Output the [X, Y] coordinate of the center of the cell containing the given text.  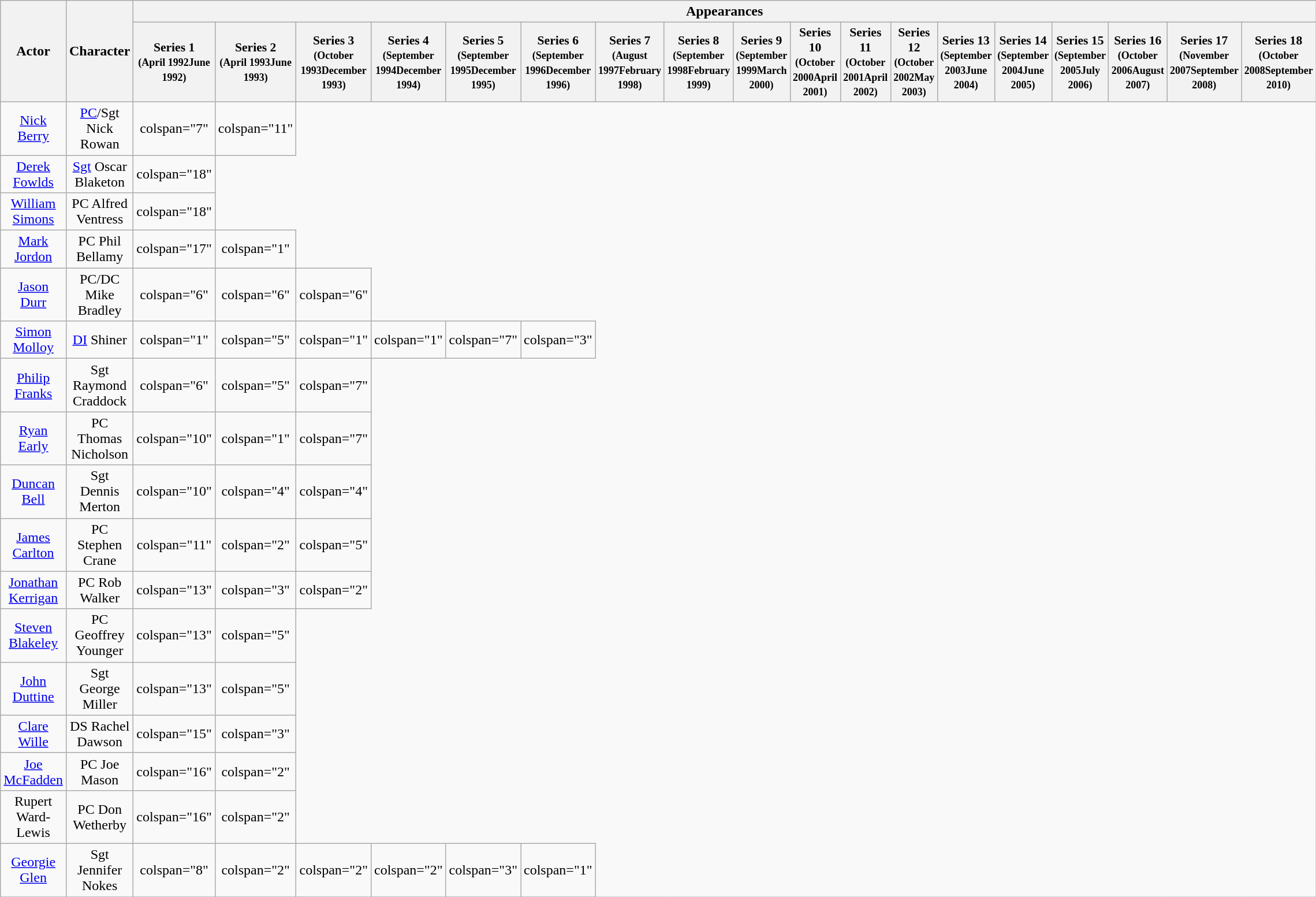
Philip Franks [33, 385]
John Duttine [33, 688]
Sgt George Miller [99, 688]
Actor [33, 51]
Series 12(October 2002May 2003) [914, 62]
Sgt Raymond Craddock [99, 385]
Georgie Glen [33, 870]
Series 7(August 1997February 1998) [629, 62]
PC/DC Mike Bradley [99, 295]
Series 6(September 1996December 1996) [558, 62]
Steven Blakeley [33, 635]
PC Phil Bellamy [99, 250]
Series 1(April 1992June 1992) [174, 62]
Character [99, 51]
Sgt Dennis Merton [99, 492]
Clare Wille [33, 734]
Series 18(October 2008September 2010) [1278, 62]
William Simons [33, 211]
DS Rachel Dawson [99, 734]
Sgt Jennifer Nokes [99, 870]
colspan="8" [174, 870]
Series 2(April 1993June 1993) [255, 62]
Series 8(September 1998February 1999) [699, 62]
Joe McFadden [33, 772]
Series 16(October 2006August 2007) [1138, 62]
Series 10(October 2000April 2001) [815, 62]
PC/Sgt Nick Rowan [99, 128]
Series 5(September 1995December 1995) [483, 62]
Series 17(November 2007September 2008) [1205, 62]
James Carlton [33, 545]
Rupert Ward-Lewis [33, 817]
PC Thomas Nicholson [99, 438]
Appearances [725, 12]
Jason Durr [33, 295]
Series 11(October 2001April 2002) [865, 62]
Sgt Oscar Blaketon [99, 173]
Derek Fowlds [33, 173]
Simon Molloy [33, 340]
Jonathan Kerrigan [33, 590]
Series 15(September 2005July 2006) [1080, 62]
Series 9(September 1999March 2000) [761, 62]
Series 4(September 1994December 1994) [408, 62]
DI Shiner [99, 340]
Series 3(October 1993December 1993) [334, 62]
PC Geoffrey Younger [99, 635]
PC Rob Walker [99, 590]
Series 14(September 2004June 2005) [1023, 62]
colspan="17" [174, 250]
PC Stephen Crane [99, 545]
Nick Berry [33, 128]
PC Joe Mason [99, 772]
Duncan Bell [33, 492]
Ryan Early [33, 438]
PC Don Wetherby [99, 817]
colspan="15" [174, 734]
Series 13(September 2003June 2004) [965, 62]
Mark Jordon [33, 250]
PC Alfred Ventress [99, 211]
